Locate the cell with the specified text and output its [X, Y] center coordinate. 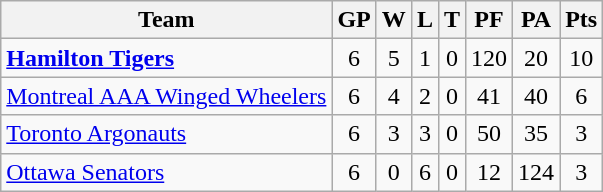
Toronto Argonauts [166, 134]
124 [536, 172]
PA [536, 20]
2 [424, 96]
Pts [582, 20]
PF [488, 20]
41 [488, 96]
120 [488, 58]
10 [582, 58]
L [424, 20]
4 [394, 96]
1 [424, 58]
W [394, 20]
Ottawa Senators [166, 172]
35 [536, 134]
5 [394, 58]
Montreal AAA Winged Wheelers [166, 96]
GP [354, 20]
12 [488, 172]
50 [488, 134]
Hamilton Tigers [166, 58]
40 [536, 96]
20 [536, 58]
Team [166, 20]
T [452, 20]
